Return the [x, y] coordinate for the center point of the cell that contains the specified text.  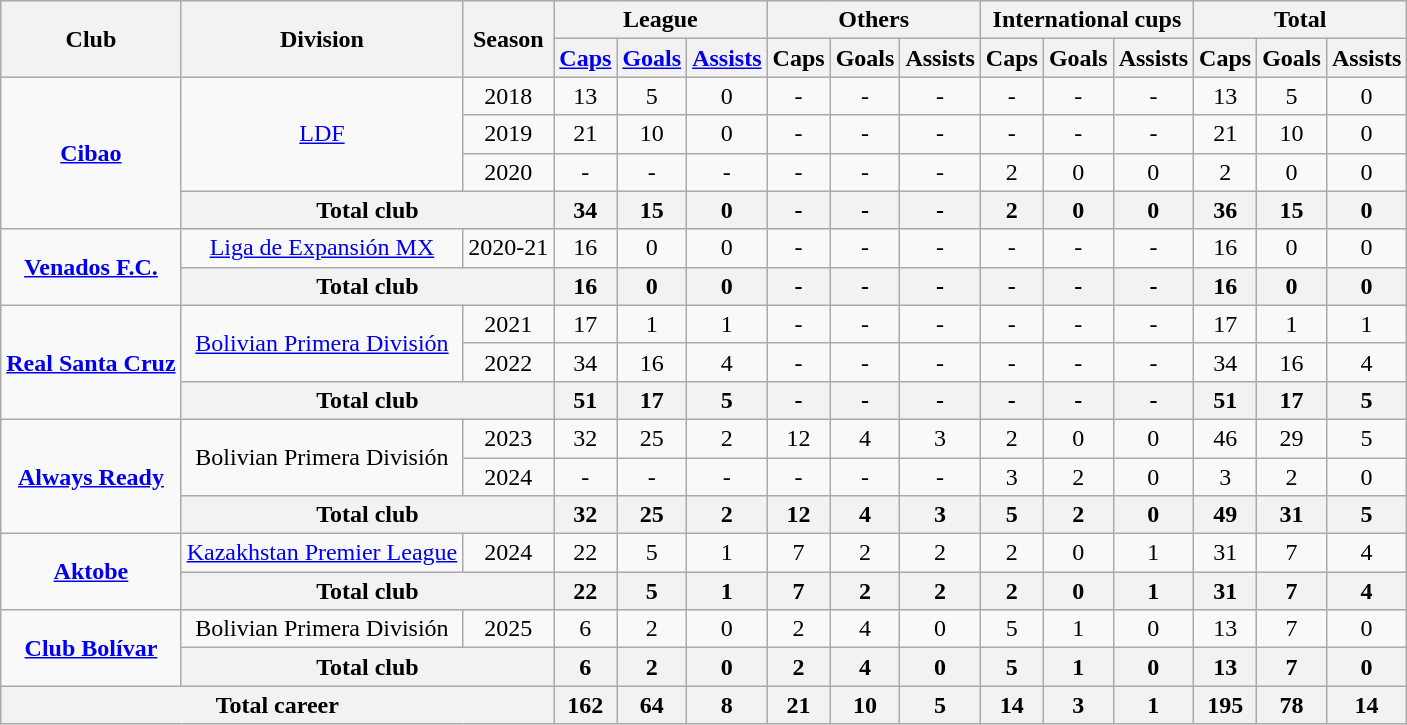
78 [1292, 705]
2025 [508, 629]
Liga de Expansión MX [322, 248]
Total [1300, 20]
64 [652, 705]
Season [508, 39]
36 [1226, 210]
Club [91, 39]
Total career [278, 705]
2020 [508, 172]
International cups [1086, 20]
Venados F.C. [91, 267]
162 [586, 705]
Cibao [91, 153]
Others [874, 20]
2021 [508, 324]
49 [1226, 515]
Division [322, 39]
Always Ready [91, 476]
LDF [322, 134]
29 [1292, 438]
Kazakhstan Premier League [322, 553]
2019 [508, 134]
Real Santa Cruz [91, 362]
2022 [508, 362]
195 [1226, 705]
2018 [508, 96]
2023 [508, 438]
2020-21 [508, 248]
46 [1226, 438]
Club Bolívar [91, 648]
Aktobe [91, 572]
8 [727, 705]
League [660, 20]
